Locate the cell with the specified text and output its [X, Y] center coordinate. 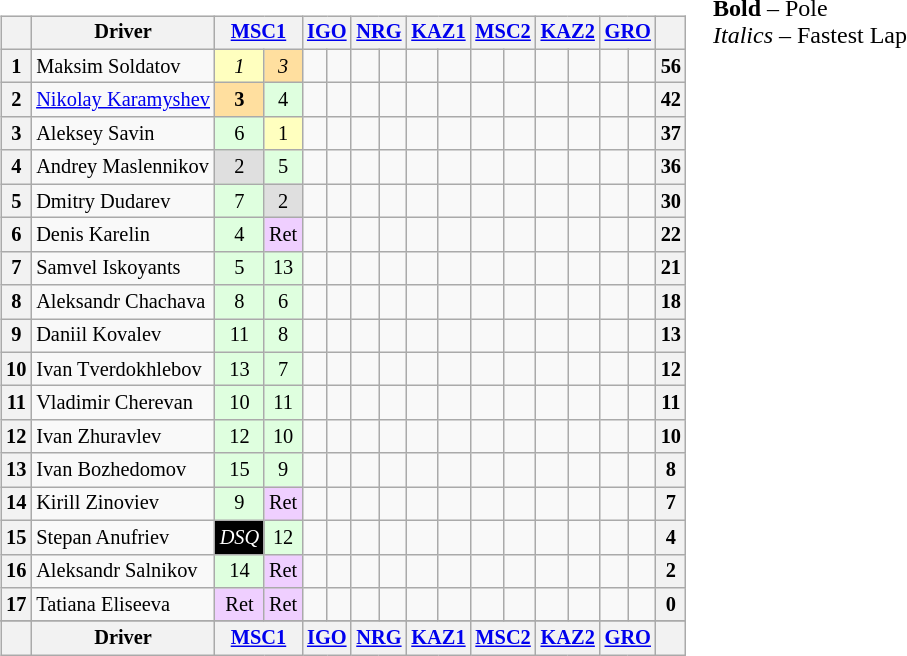
21 [671, 268]
Daniil Kovalev [123, 336]
Vladimir Cherevan [123, 403]
Andrey Maslennikov [123, 167]
Tatiana Eliseeva [123, 605]
Nikolay Karamyshev [123, 100]
56 [671, 66]
Denis Karelin [123, 235]
Aleksandr Chachava [123, 302]
0 [671, 605]
16 [16, 571]
Ivan Zhuravlev [123, 437]
36 [671, 167]
Ivan Bozhedomov [123, 470]
Stepan Anufriev [123, 537]
Aleksandr Salnikov [123, 571]
30 [671, 201]
Dmitry Dudarev [123, 201]
Ivan Tverdokhlebov [123, 369]
Aleksey Savin [123, 134]
17 [16, 605]
Maksim Soldatov [123, 66]
Kirill Zinoviev [123, 504]
37 [671, 134]
22 [671, 235]
Samvel Iskoyants [123, 268]
42 [671, 100]
18 [671, 302]
DSQ [240, 537]
